Pinpoint the cell where the given text exists, returning its (X, Y) midpoint coordinate. 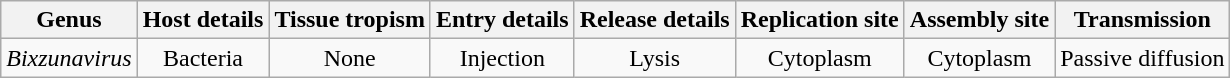
Assembly site (979, 20)
Tissue tropism (350, 20)
Host details (203, 20)
Genus (69, 20)
Entry details (502, 20)
Lysis (654, 58)
Release details (654, 20)
Injection (502, 58)
Passive diffusion (1142, 58)
Bixzunavirus (69, 58)
Bacteria (203, 58)
Replication site (820, 20)
None (350, 58)
Transmission (1142, 20)
